Search for the cell housing the specified text and yield its (x, y) center coordinate. 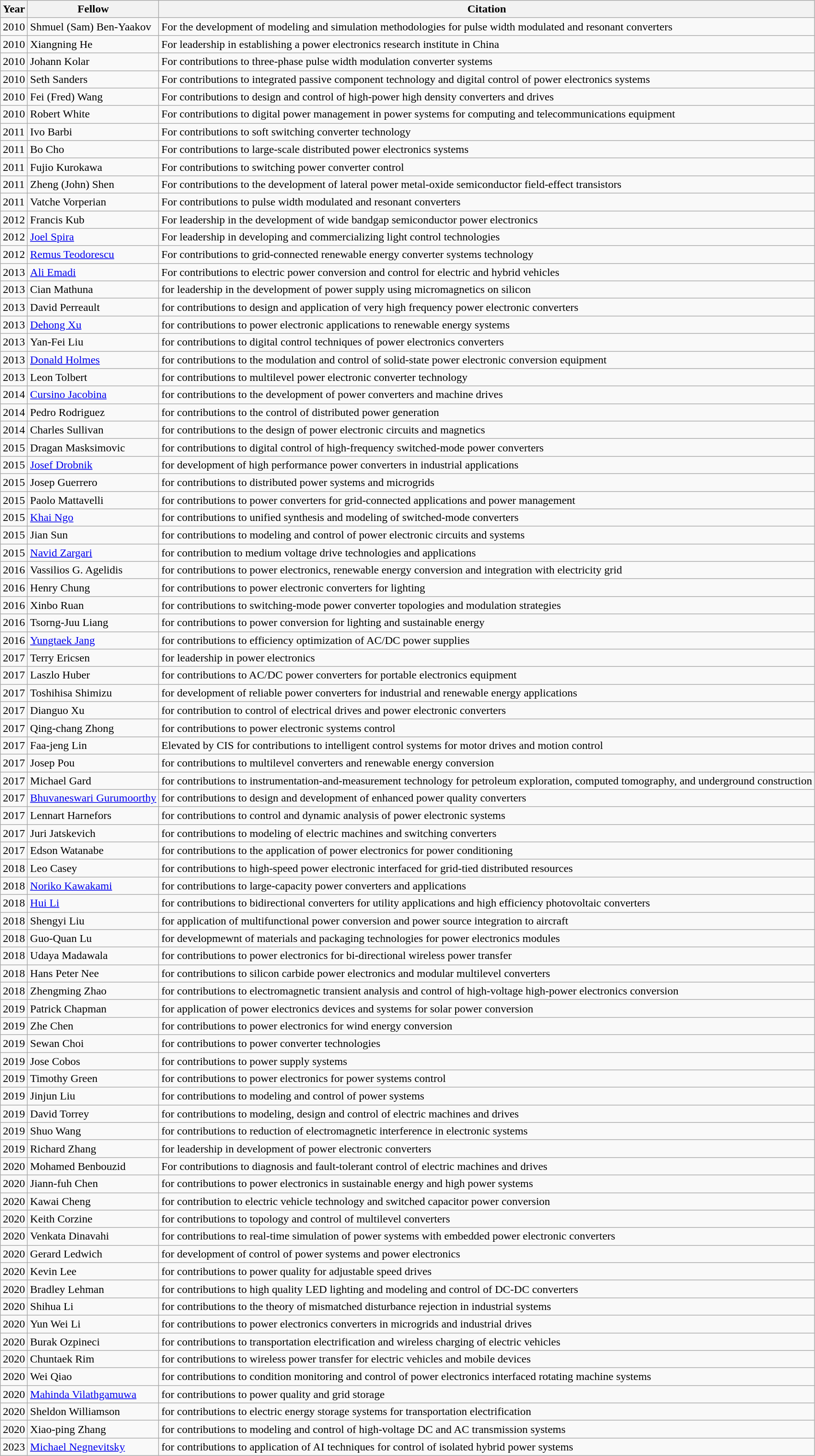
for contributions to the theory of mismatched disturbance rejection in industrial systems (487, 1306)
for contributions to power electronics for bi-directional wireless power transfer (487, 956)
Johann Kolar (93, 62)
Mohamed Benbouzid (93, 1166)
for contributions to power converters for grid-connected applications and power management (487, 500)
for contributions to modeling and control of power electronic circuits and systems (487, 535)
Terry Ericsen (93, 658)
Ali Emadi (93, 272)
Zheng (John) Shen (93, 184)
Chuntaek Rim (93, 1359)
Joel Spira (93, 237)
Leon Tolbert (93, 377)
Pedro Rodriguez (93, 412)
For contributions to switching power converter control (487, 167)
Tsorng-Juu Liang (93, 623)
For contributions to integrated passive component technology and digital control of power electronics systems (487, 79)
2023 (14, 1447)
Gerard Ledwich (93, 1254)
for contribution to electric vehicle technology and switched capacitor power conversion (487, 1201)
for contributions to the design of power electronic circuits and magnetics (487, 430)
Jinjun Liu (93, 1096)
For contributions to diagnosis and fault-tolerant control of electric machines and drives (487, 1166)
For contributions to digital power management in power systems for computing and telecommunications equipment (487, 114)
Shmuel (Sam) Ben-Yaakov (93, 27)
For leadership in developing and commercializing light control technologies (487, 237)
for leadership in development of power electronic converters (487, 1149)
for contributions to modeling, design and control of electric machines and drives (487, 1114)
Josef Drobnik (93, 465)
Year (14, 9)
Josep Guerrero (93, 482)
Shengyi Liu (93, 921)
for contributions to AC/DC power converters for portable electronics equipment (487, 675)
Zhe Chen (93, 1026)
Xiangning He (93, 44)
Burak Ozpineci (93, 1342)
Cian Mathuna (93, 290)
for contributions to high quality LED lighting and modeling and control of DC-DC converters (487, 1289)
Sheldon Williamson (93, 1412)
Wei Qiao (93, 1377)
Francis Kub (93, 220)
Mahinda Vilathgamuwa (93, 1394)
Robert White (93, 114)
for contribution to control of electrical drives and power electronic converters (487, 710)
Khai Ngo (93, 518)
Hans Peter Nee (93, 973)
Toshihisa Shimizu (93, 693)
for contributions to silicon carbide power electronics and modular multilevel converters (487, 973)
for contributions to power electronics converters in microgrids and industrial drives (487, 1324)
Noriko Kawakami (93, 886)
Venkata Dinavahi (93, 1236)
Charles Sullivan (93, 430)
for contributions to condition monitoring and control of power electronics interfaced rotating machine systems (487, 1377)
Xiao-ping Zhang (93, 1429)
Dianguo Xu (93, 710)
Bo Cho (93, 149)
for contributions to large-capacity power converters and applications (487, 886)
David Perreault (93, 307)
for contributions to power electronics for power systems control (487, 1079)
for contributions to the development of power converters and machine drives (487, 395)
for leadership in the development of power supply using micromagnetics on silicon (487, 290)
for contributions to power electronics for wind energy conversion (487, 1026)
Qing-chang Zhong (93, 728)
Yun Wei Li (93, 1324)
Juri Jatskevich (93, 833)
Kawai Cheng (93, 1201)
Jiann-fuh Chen (93, 1184)
For leadership in the development of wide bandgap semiconductor power electronics (487, 220)
for contributions to control and dynamic analysis of power electronic systems (487, 816)
for contributions to power electronics in sustainable energy and high power systems (487, 1184)
for development of reliable power converters for industrial and renewable energy applications (487, 693)
Michael Negnevitsky (93, 1447)
for contributions to switching-mode power converter topologies and modulation strategies (487, 605)
for contributions to power electronic systems control (487, 728)
For the development of modeling and simulation methodologies for pulse width modulated and resonant converters (487, 27)
Seth Sanders (93, 79)
Lennart Harnefors (93, 816)
for development of high performance power converters in industrial applications (487, 465)
for contributions to wireless power transfer for electric vehicles and mobile devices (487, 1359)
for contributions to bidirectional converters for utility applications and high efficiency photovoltaic converters (487, 903)
for contributions to power supply systems (487, 1061)
for contributions to real-time simulation of power systems with embedded power electronic converters (487, 1236)
Timothy Green (93, 1079)
Henry Chung (93, 588)
Navid Zargari (93, 553)
Vatche Vorperian (93, 202)
Yan-Fei Liu (93, 342)
For leadership in establishing a power electronics research institute in China (487, 44)
for contributions to unified synthesis and modeling of switched-mode converters (487, 518)
Fellow (93, 9)
For contributions to the development of lateral power metal-oxide semiconductor field-effect transistors (487, 184)
for contributions to topology and control of multilevel converters (487, 1219)
Cursino Jacobina (93, 395)
Josep Pou (93, 763)
for application of power electronics devices and systems for solar power conversion (487, 1008)
for contributions to design and application of very high frequency power electronic converters (487, 307)
for contributions to digital control of high-frequency switched-mode power converters (487, 447)
for contributions to power quality and grid storage (487, 1394)
Udaya Madawala (93, 956)
Ivo Barbi (93, 132)
Fujio Kurokawa (93, 167)
Edson Watanabe (93, 851)
Sewan Choi (93, 1043)
for contributions to digital control techniques of power electronics converters (487, 342)
for contribution to medium voltage drive technologies and applications (487, 553)
For contributions to design and control of high-power high density converters and drives (487, 97)
for contributions to design and development of enhanced power quality converters (487, 798)
Xinbo Ruan (93, 605)
for contributions to distributed power systems and microgrids (487, 482)
Hui Li (93, 903)
for contributions to the modulation and control of solid-state power electronic conversion equipment (487, 360)
Guo-Quan Lu (93, 938)
Patrick Chapman (93, 1008)
Remus Teodorescu (93, 255)
for contributions to power conversion for lighting and sustainable energy (487, 623)
for contributions to power electronics, renewable energy conversion and integration with electricity grid (487, 570)
Vassilios G. Agelidis (93, 570)
Shihua Li (93, 1306)
For contributions to grid-connected renewable energy converter systems technology (487, 255)
for contributions to power converter technologies (487, 1043)
Donald Holmes (93, 360)
Jose Cobos (93, 1061)
for contributions to transportation electrification and wireless charging of electric vehicles (487, 1342)
Bhuvaneswari Gurumoorthy (93, 798)
Dragan Masksimovic (93, 447)
Shuo Wang (93, 1131)
Elevated by CIS for contributions to intelligent control systems for motor drives and motion control (487, 745)
Yungtaek Jang (93, 640)
Richard Zhang (93, 1149)
for contributions to modeling of electric machines and switching converters (487, 833)
for contributions to multilevel converters and renewable energy conversion (487, 763)
For contributions to pulse width modulated and resonant converters (487, 202)
for contributions to multilevel power electronic converter technology (487, 377)
for developmewnt of materials and packaging technologies for power electronics modules (487, 938)
For contributions to electric power conversion and control for electric and hybrid vehicles (487, 272)
for contributions to modeling and control of power systems (487, 1096)
for contributions to power electronic applications to renewable energy systems (487, 325)
for contributions to power quality for adjustable speed drives (487, 1271)
for development of control of power systems and power electronics (487, 1254)
Michael Gard (93, 781)
Keith Corzine (93, 1219)
for contributions to the control of distributed power generation (487, 412)
Paolo Mattavelli (93, 500)
for contributions to power electronic converters for lighting (487, 588)
Zhengming Zhao (93, 991)
for application of multifunctional power conversion and power source integration to aircraft (487, 921)
Leo Casey (93, 868)
for contributions to electromagnetic transient analysis and control of high-voltage high-power electronics conversion (487, 991)
Faa-jeng Lin (93, 745)
Jian Sun (93, 535)
for contributions to the application of power electronics for power conditioning (487, 851)
for contributions to reduction of electromagnetic interference in electronic systems (487, 1131)
For contributions to three-phase pulse width modulation converter systems (487, 62)
Dehong Xu (93, 325)
Bradley Lehman (93, 1289)
David Torrey (93, 1114)
Laszlo Huber (93, 675)
for contributions to instrumentation-and-measurement technology for petroleum exploration, computed tomography, and underground construction (487, 781)
for contributions to high-speed power electronic interfaced for grid-tied distributed resources (487, 868)
for contributions to efficiency optimization of AC/DC power supplies (487, 640)
for contributions to modeling and control of high-voltage DC and AC transmission systems (487, 1429)
for leadership in power electronics (487, 658)
Kevin Lee (93, 1271)
For contributions to large-scale distributed power electronics systems (487, 149)
Fei (Fred) Wang (93, 97)
for contributions to electric energy storage systems for transportation electrification (487, 1412)
for contributions to application of AI techniques for control of isolated hybrid power systems (487, 1447)
Citation (487, 9)
For contributions to soft switching converter technology (487, 132)
